Locate the cell with the specified text and output its (X, Y) center coordinate. 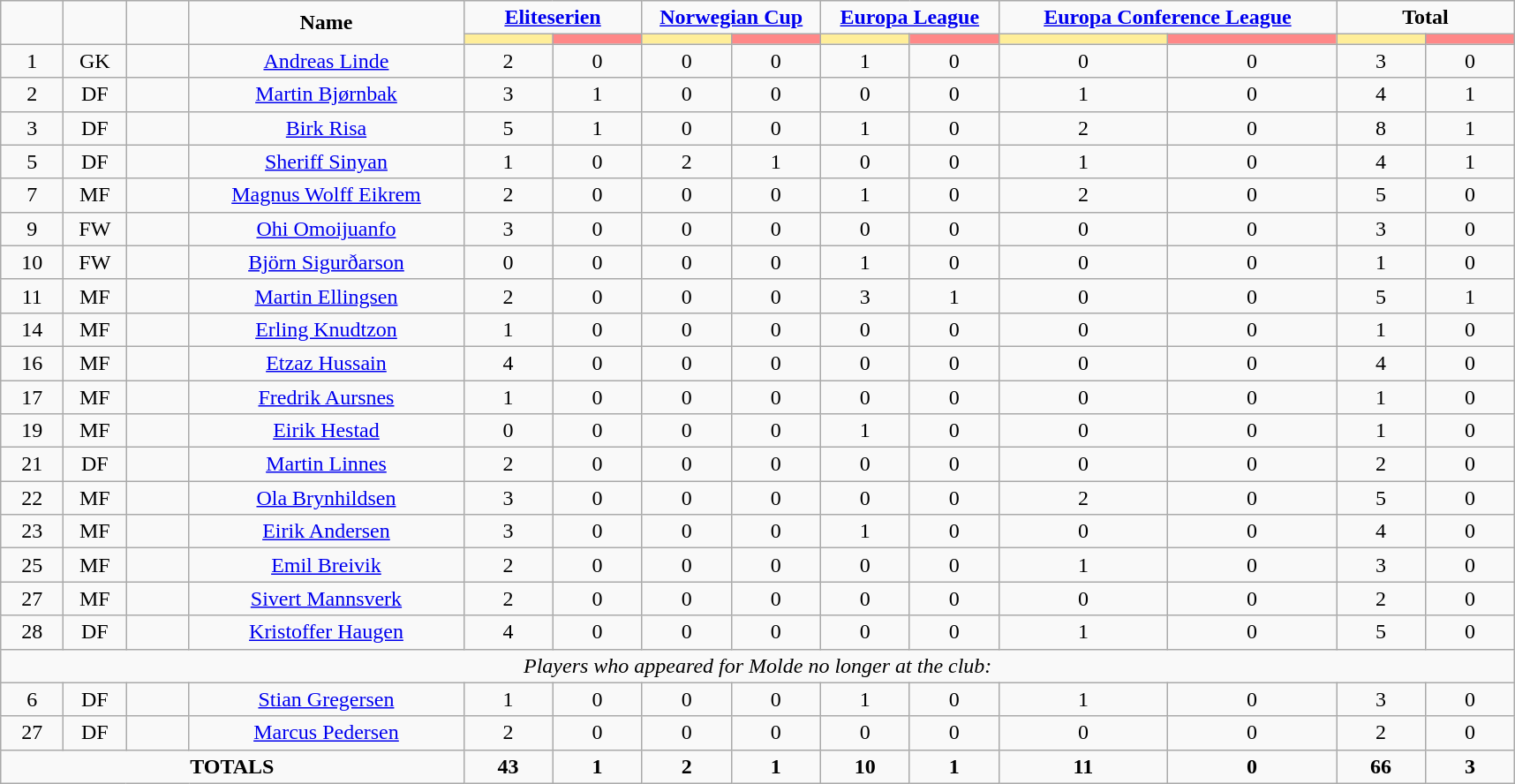
43 (509, 766)
TOTALS (232, 766)
Eirik Andersen (327, 531)
Ohi Omoijuanfo (327, 229)
9 (32, 229)
Birk Risa (327, 128)
28 (32, 632)
Martin Bjørnbak (327, 94)
Martin Linnes (327, 464)
66 (1381, 766)
Emil Breivik (327, 565)
Sivert Mannsverk (327, 599)
Eliteserien (553, 18)
Total (1426, 18)
Name (327, 23)
17 (32, 396)
Stian Gregersen (327, 699)
Eirik Hestad (327, 431)
25 (32, 565)
16 (32, 363)
6 (32, 699)
Europa Conference League (1167, 18)
Magnus Wolff Eikrem (327, 195)
Marcus Pedersen (327, 733)
Players who appeared for Molde no longer at the club: (757, 666)
Europa League (909, 18)
Erling Knudtzon (327, 329)
21 (32, 464)
7 (32, 195)
Martin Ellingsen (327, 296)
GK (95, 61)
Fredrik Aursnes (327, 396)
Kristoffer Haugen (327, 632)
22 (32, 498)
Norwegian Cup (731, 18)
14 (32, 329)
Etzaz Hussain (327, 363)
19 (32, 431)
Björn Sigurðarson (327, 262)
Sheriff Sinyan (327, 162)
23 (32, 531)
Andreas Linde (327, 61)
8 (1381, 128)
Ola Brynhildsen (327, 498)
